Determine the (x, y) coordinate at the center of the cell enclosing the given text.  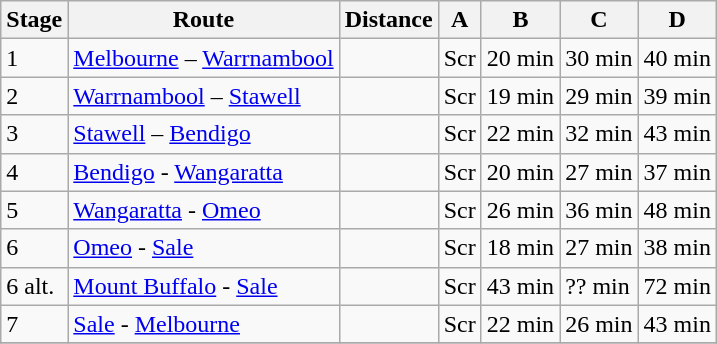
Bendigo - Wangaratta (204, 172)
37 min (677, 172)
29 min (599, 96)
1 (34, 58)
Omeo - Sale (204, 248)
6 alt. (34, 286)
Distance (388, 20)
36 min (599, 210)
40 min (677, 58)
30 min (599, 58)
4 (34, 172)
3 (34, 134)
48 min (677, 210)
Sale - Melbourne (204, 324)
18 min (520, 248)
19 min (520, 96)
2 (34, 96)
B (520, 20)
C (599, 20)
Stage (34, 20)
72 min (677, 286)
7 (34, 324)
Stawell – Bendigo (204, 134)
32 min (599, 134)
D (677, 20)
Route (204, 20)
?? min (599, 286)
Melbourne – Warrnambool (204, 58)
39 min (677, 96)
6 (34, 248)
Warrnambool – Stawell (204, 96)
A (460, 20)
Mount Buffalo - Sale (204, 286)
38 min (677, 248)
Wangaratta - Omeo (204, 210)
5 (34, 210)
